Return [x, y] of the center of cell containing provided text 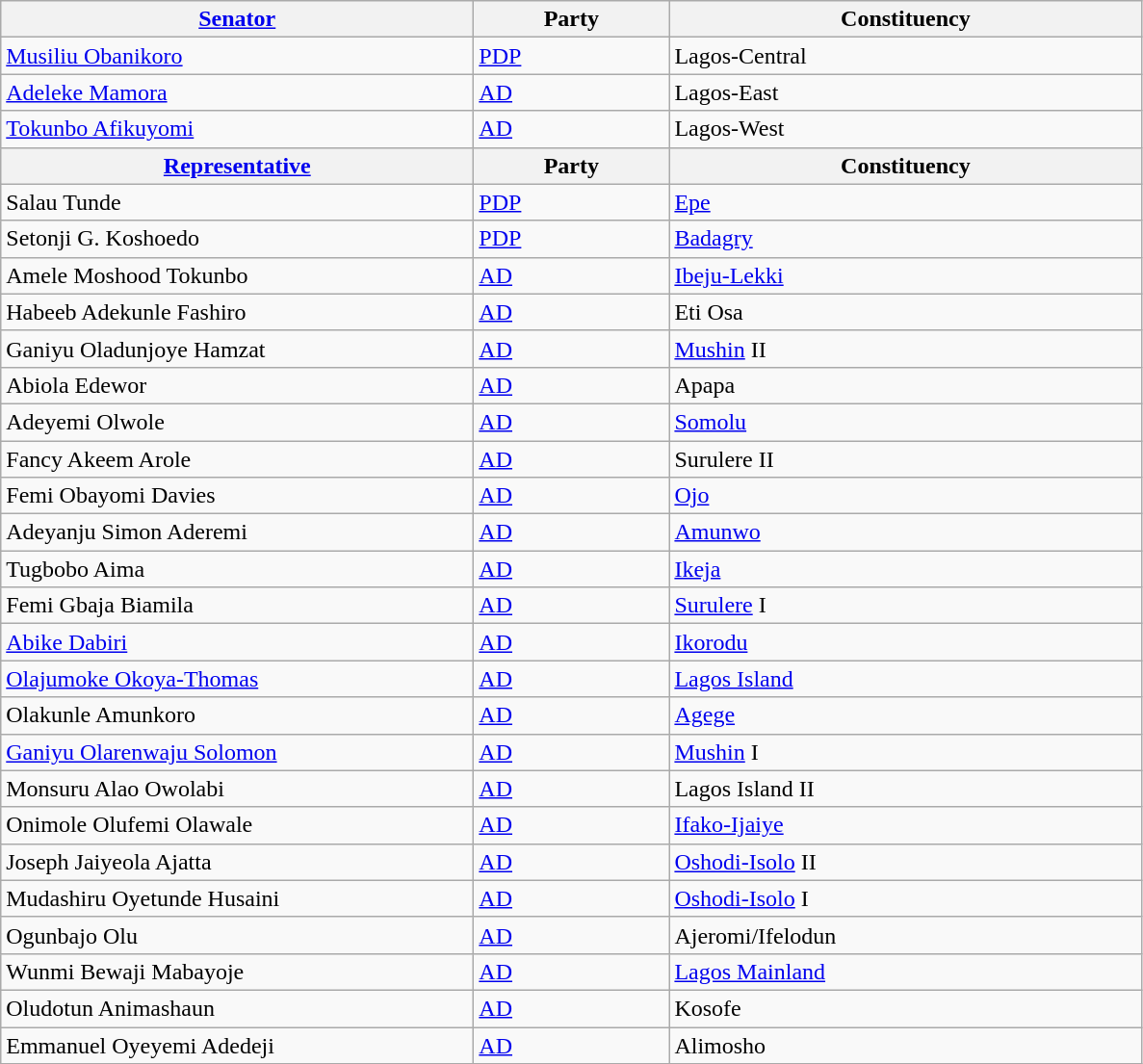
Femi Obayomi Davies [237, 496]
Olajumoke Okoya-Thomas [237, 679]
Ojo [905, 496]
Abike Dabiri [237, 642]
Oludotun Animashaun [237, 1008]
Surulere I [905, 606]
Tokunbo Afikuyomi [237, 129]
Mudashiru Oyetunde Husaini [237, 898]
Mushin I [905, 752]
Lagos-West [905, 129]
Oshodi-Isolo II [905, 862]
Salau Tunde [237, 202]
Musiliu Obanikoro [237, 56]
Lagos-Central [905, 56]
Lagos Island [905, 679]
Tugbobo Aima [237, 569]
Ogunbajo Olu [237, 935]
Oshodi-Isolo I [905, 898]
Badagry [905, 239]
Eti Osa [905, 312]
Fancy Akeem Arole [237, 459]
Joseph Jaiyeola Ajatta [237, 862]
Setonji G. Koshoedo [237, 239]
Olakunle Amunkoro [237, 715]
Ikorodu [905, 642]
Amele Moshood Tokunbo [237, 275]
Ibeju-Lekki [905, 275]
Ajeromi/Ifelodun [905, 935]
Lagos Mainland [905, 972]
Somolu [905, 422]
Representative [237, 166]
Alimosho [905, 1045]
Surulere II [905, 459]
Mushin II [905, 349]
Senator [237, 19]
Wunmi Bewaji Mabayoje [237, 972]
Ganiyu Oladunjoye Hamzat [237, 349]
Lagos Island II [905, 789]
Lagos-East [905, 92]
Ganiyu Olarenwaju Solomon [237, 752]
Abiola Edewor [237, 385]
Amunwo [905, 532]
Monsuru Alao Owolabi [237, 789]
Adeyanju Simon Aderemi [237, 532]
Ikeja [905, 569]
Adeyemi Olwole [237, 422]
Onimole Olufemi Olawale [237, 825]
Habeeb Adekunle Fashiro [237, 312]
Apapa [905, 385]
Epe [905, 202]
Kosofe [905, 1008]
Femi Gbaja Biamila [237, 606]
Ifako-Ijaiye [905, 825]
Agege [905, 715]
Emmanuel Oyeyemi Adedeji [237, 1045]
Adeleke Mamora [237, 92]
